Determine the [X, Y] coordinate at the center of the cell enclosing the given text.  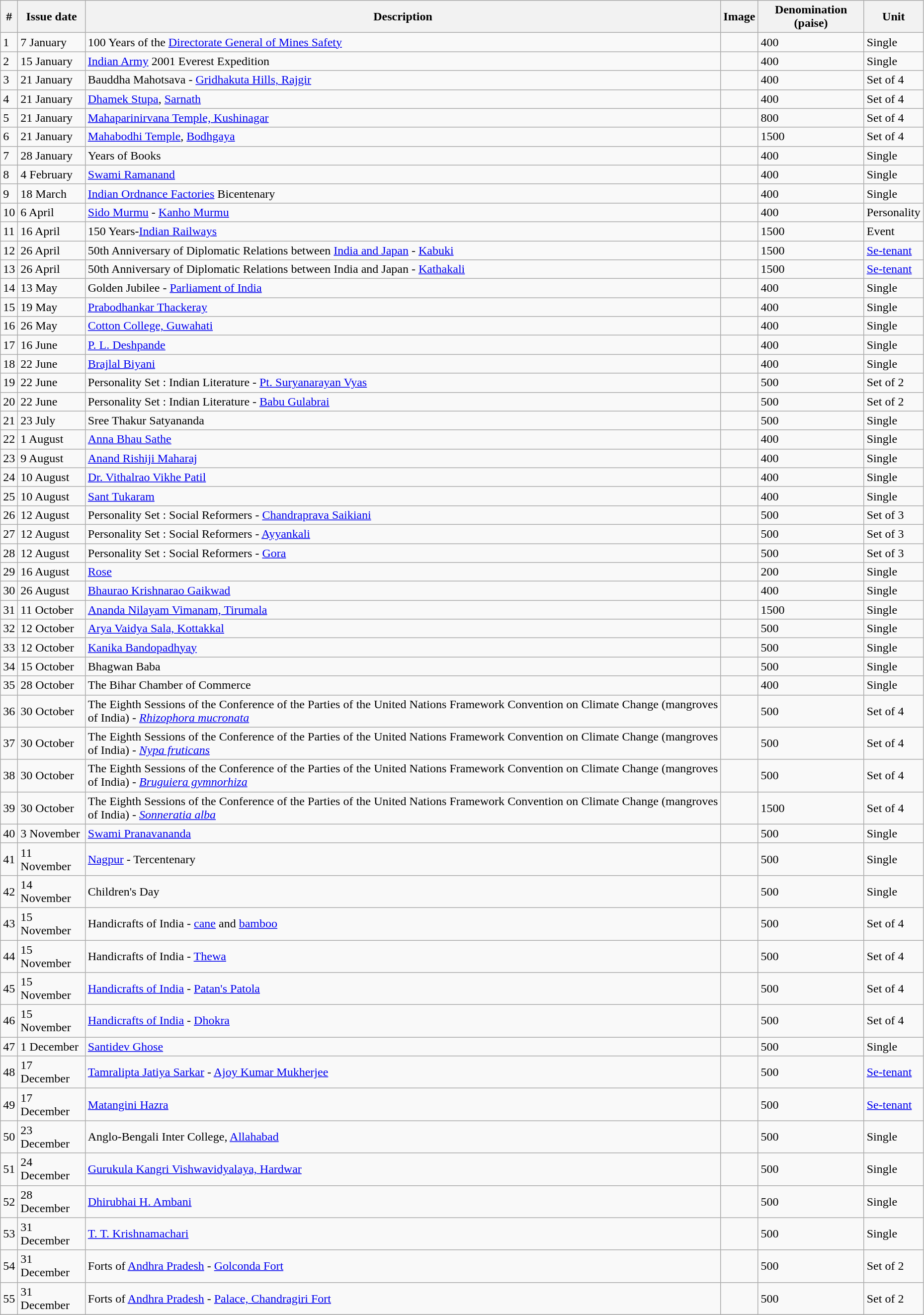
23 December [52, 1137]
Unit [894, 17]
52 [9, 1202]
33 [9, 648]
54 [9, 1266]
7 January [52, 42]
P. L. Deshpande [403, 345]
38 [9, 775]
25 [9, 496]
Handicrafts of India - Thewa [403, 956]
2 [9, 61]
Personality [894, 212]
Children's Day [403, 892]
100 Years of the Directorate General of Mines Safety [403, 42]
6 April [52, 212]
1 December [52, 1047]
43 [9, 923]
Personality Set : Indian Literature - Pt. Suryanarayan Vyas [403, 383]
Arya Vaidya Sala, Kottakkal [403, 629]
9 August [52, 458]
Santidev Ghose [403, 1047]
29 [9, 572]
22 [9, 439]
Cotton College, Guwahati [403, 326]
Tamralipta Jatiya Sarkar - Ajoy Kumar Mukherjee [403, 1072]
Anand Rishiji Maharaj [403, 458]
41 [9, 859]
Ananda Nilayam Vimanam, Tirumala [403, 610]
Bauddha Mahotsava - Gridhakuta Hills, Rajgir [403, 80]
Sree Thakur Satyananda [403, 420]
Gurukula Kangri Vishwavidyalaya, Hardwar [403, 1169]
Personality Set : Social Reformers - Ayyankali [403, 534]
44 [9, 956]
28 October [52, 685]
37 [9, 743]
Years of Books [403, 156]
51 [9, 1169]
24 December [52, 1169]
50th Anniversary of Diplomatic Relations between India and Japan - Kabuki [403, 250]
Sant Tukaram [403, 496]
200 [811, 572]
31 [9, 610]
15 [9, 307]
14 [9, 288]
8 [9, 174]
16 June [52, 345]
26 August [52, 591]
15 January [52, 61]
47 [9, 1047]
49 [9, 1104]
23 [9, 458]
26 May [52, 326]
Nagpur - Tercentenary [403, 859]
18 March [52, 193]
10 [9, 212]
36 [9, 711]
Dhamek Stupa, Sarnath [403, 99]
Golden Jubilee - Parliament of India [403, 288]
18 [9, 364]
# [9, 17]
Handicrafts of India - Patan's Patola [403, 989]
Sido Murmu - Kanho Murmu [403, 212]
150 Years-Indian Railways [403, 231]
15 October [52, 666]
28 [9, 553]
27 [9, 534]
Swami Ramanand [403, 174]
23 July [52, 420]
Anna Bhau Sathe [403, 439]
53 [9, 1233]
17 [9, 345]
11 November [52, 859]
45 [9, 989]
Forts of Andhra Pradesh - Palace, Chandragiri Fort [403, 1298]
The Bihar Chamber of Commerce [403, 685]
Dhirubhai H. Ambani [403, 1202]
21 [9, 420]
Matangini Hazra [403, 1104]
6 [9, 137]
19 [9, 383]
4 February [52, 174]
800 [811, 118]
Indian Army 2001 Everest Expedition [403, 61]
Swami Pranavananda [403, 833]
Personality Set : Social Reformers - Chandraprava Saikiani [403, 515]
5 [9, 118]
Personality Set : Indian Literature - Babu Gulabrai [403, 402]
Anglo-Bengali Inter College, Allahabad [403, 1137]
Image [740, 17]
16 August [52, 572]
32 [9, 629]
16 April [52, 231]
50 [9, 1137]
7 [9, 156]
3 [9, 80]
Prabodhankar Thackeray [403, 307]
Event [894, 231]
Mahaparinirvana Temple, Kushinagar [403, 118]
55 [9, 1298]
Bhagwan Baba [403, 666]
11 October [52, 610]
13 May [52, 288]
Rose [403, 572]
50th Anniversary of Diplomatic Relations between India and Japan - Kathakali [403, 269]
26 [9, 515]
24 [9, 477]
Issue date [52, 17]
14 November [52, 892]
34 [9, 666]
35 [9, 685]
11 [9, 231]
9 [9, 193]
28 January [52, 156]
Denomination (paise) [811, 17]
39 [9, 808]
48 [9, 1072]
13 [9, 269]
Handicrafts of India - cane and bamboo [403, 923]
16 [9, 326]
46 [9, 1021]
1 [9, 42]
Bhaurao Krishnarao Gaikwad [403, 591]
42 [9, 892]
T. T. Krishnamachari [403, 1233]
1 August [52, 439]
28 December [52, 1202]
Brajlal Biyani [403, 364]
3 November [52, 833]
30 [9, 591]
Mahabodhi Temple, Bodhgaya [403, 137]
Description [403, 17]
40 [9, 833]
19 May [52, 307]
4 [9, 99]
Kanika Bandopadhyay [403, 648]
Dr. Vithalrao Vikhe Patil [403, 477]
20 [9, 402]
Forts of Andhra Pradesh - Golconda Fort [403, 1266]
12 [9, 250]
Handicrafts of India - Dhokra [403, 1021]
Indian Ordnance Factories Bicentenary [403, 193]
Personality Set : Social Reformers - Gora [403, 553]
